Return the (x, y) coordinate for the center point of the cell that contains the specified text.  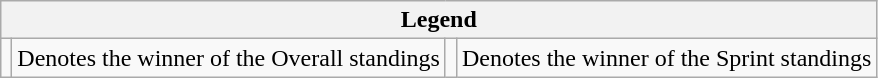
Legend (439, 20)
Denotes the winner of the Overall standings (229, 58)
Denotes the winner of the Sprint standings (666, 58)
